From the cell containing the given text, extract its center point as [X, Y] coordinate. 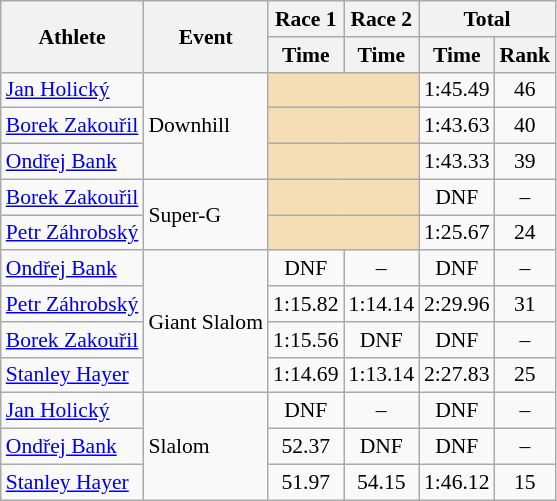
2:27.83 [456, 375]
52.37 [306, 447]
1:46.12 [456, 482]
1:13.14 [382, 375]
1:25.67 [456, 233]
51.97 [306, 482]
1:15.82 [306, 304]
40 [526, 126]
Super-G [206, 214]
54.15 [382, 482]
31 [526, 304]
39 [526, 162]
Athlete [72, 36]
46 [526, 90]
1:15.56 [306, 340]
15 [526, 482]
Event [206, 36]
Race 2 [382, 19]
1:43.63 [456, 126]
2:29.96 [456, 304]
Race 1 [306, 19]
Giant Slalom [206, 322]
Total [487, 19]
1:43.33 [456, 162]
Slalom [206, 446]
Rank [526, 55]
1:14.14 [382, 304]
25 [526, 375]
1:14.69 [306, 375]
Downhill [206, 126]
24 [526, 233]
1:45.49 [456, 90]
